Return [x, y] of the center of cell containing provided text 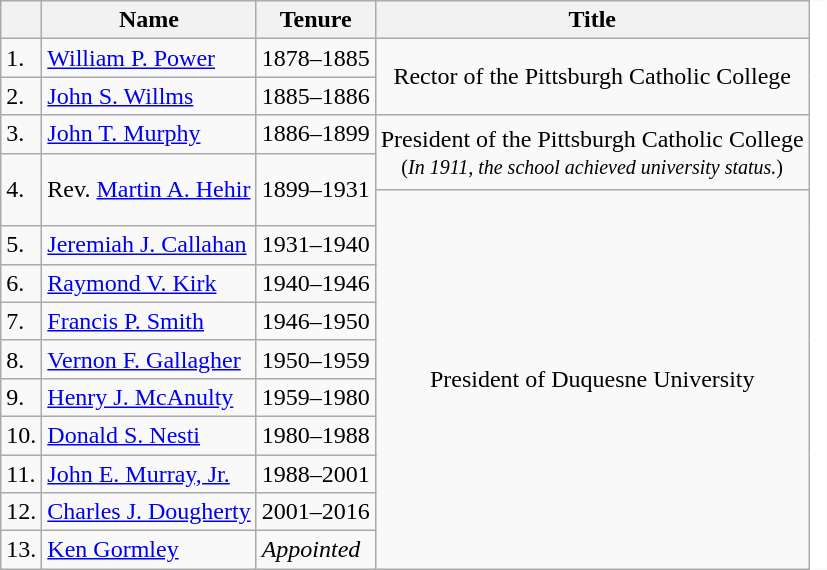
Rev. Martin A. Hehir [149, 190]
1899–1931 [316, 190]
1950–1959 [316, 359]
Appointed [316, 550]
1. [22, 58]
4. [22, 190]
President of Duquesne University [592, 380]
Vernon F. Gallagher [149, 359]
13. [22, 550]
1940–1946 [316, 283]
1886–1899 [316, 134]
Raymond V. Kirk [149, 283]
2. [22, 96]
10. [22, 435]
Henry J. McAnulty [149, 397]
Donald S. Nesti [149, 435]
1885–1886 [316, 96]
1980–1988 [316, 435]
Tenure [316, 20]
Jeremiah J. Callahan [149, 245]
John S. Willms [149, 96]
7. [22, 321]
1931–1940 [316, 245]
Ken Gormley [149, 550]
Charles J. Dougherty [149, 512]
Rector of the Pittsburgh Catholic College [592, 77]
Francis P. Smith [149, 321]
11. [22, 473]
9. [22, 397]
Title [592, 20]
2001–2016 [316, 512]
1959–1980 [316, 397]
William P. Power [149, 58]
3. [22, 134]
John T. Murphy [149, 134]
John E. Murray, Jr. [149, 473]
1988–2001 [316, 473]
1946–1950 [316, 321]
5. [22, 245]
Name [149, 20]
12. [22, 512]
6. [22, 283]
1878–1885 [316, 58]
8. [22, 359]
President of the Pittsburgh Catholic College(In 1911, the school achieved university status.) [592, 152]
